Pinpoint the cell where the given text exists, returning its (x, y) midpoint coordinate. 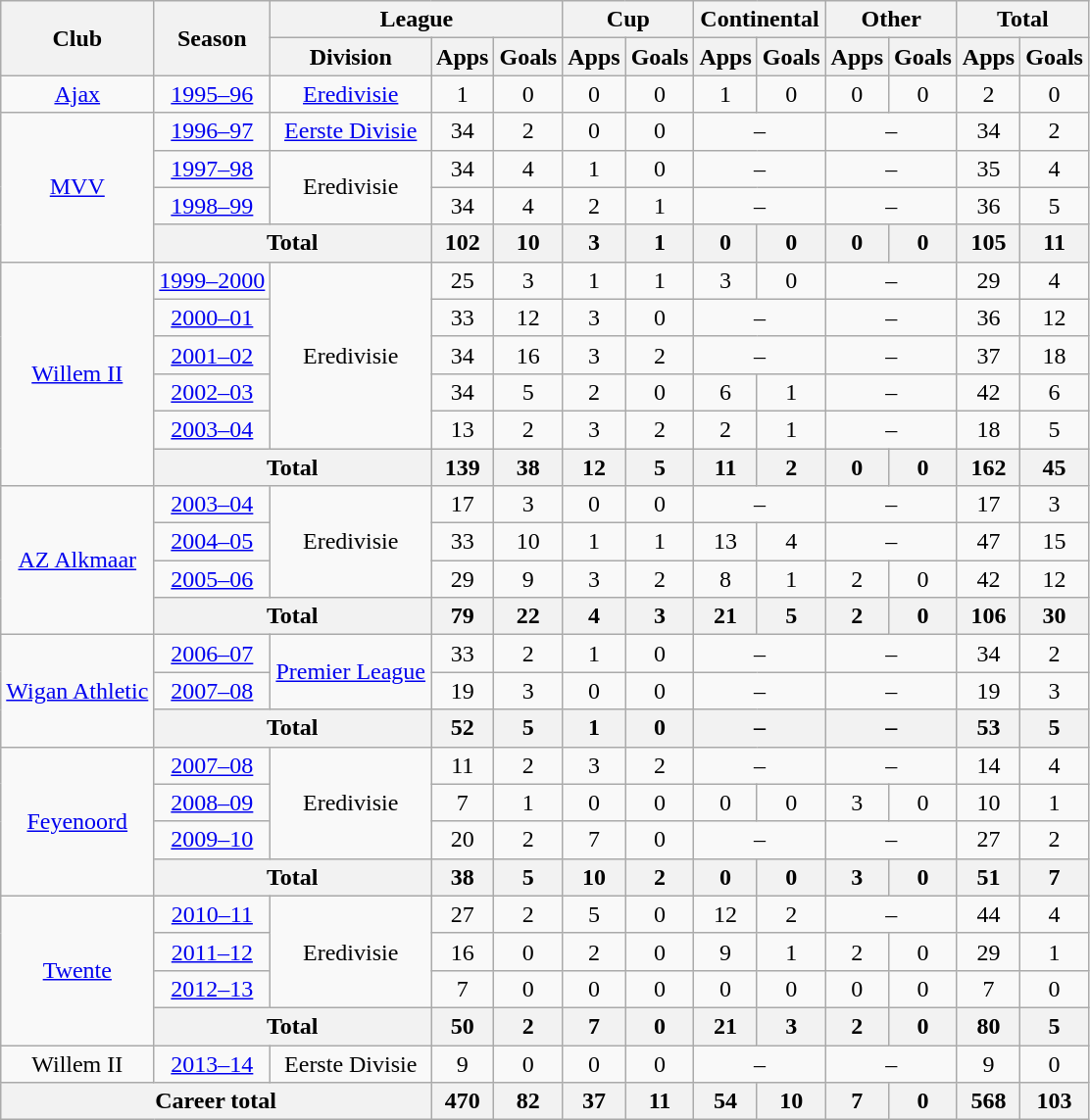
35 (988, 169)
AZ Alkmaar (77, 560)
103 (1055, 1101)
2008–09 (212, 803)
1998–99 (212, 206)
2002–03 (212, 392)
2005–06 (212, 579)
25 (463, 280)
2011–12 (212, 951)
2010–11 (212, 914)
Wigan Athletic (77, 691)
Twente (77, 970)
Club (77, 38)
20 (463, 840)
2006–07 (212, 654)
14 (988, 765)
2009–10 (212, 840)
45 (1055, 467)
470 (463, 1101)
1999–2000 (212, 280)
MVV (77, 187)
44 (988, 914)
15 (1055, 542)
1995–96 (212, 94)
52 (463, 728)
22 (528, 616)
50 (463, 1026)
2013–14 (212, 1063)
Division (351, 57)
Continental (760, 20)
1997–98 (212, 169)
139 (463, 467)
47 (988, 542)
51 (988, 877)
105 (988, 243)
79 (463, 616)
53 (988, 728)
Other (891, 20)
Season (212, 38)
162 (988, 467)
League (417, 20)
8 (725, 579)
2000–01 (212, 317)
102 (463, 243)
Feyenoord (77, 821)
Ajax (77, 94)
54 (725, 1101)
Premier League (351, 672)
2012–13 (212, 989)
80 (988, 1026)
2001–02 (212, 355)
Cup (628, 20)
2004–05 (212, 542)
1996–97 (212, 131)
106 (988, 616)
30 (1055, 616)
82 (528, 1101)
568 (988, 1101)
Career total (216, 1101)
